Search for the cell housing the specified text and yield its (x, y) center coordinate. 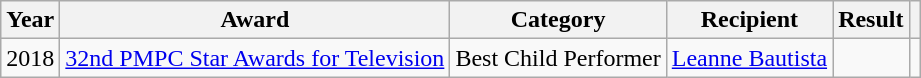
Best Child Performer (558, 58)
Recipient (749, 20)
Category (558, 20)
Leanne Bautista (749, 58)
2018 (30, 58)
Award (255, 20)
32nd PMPC Star Awards for Television (255, 58)
Year (30, 20)
Result (871, 20)
